Return the [x, y] coordinate for the center point of the cell that contains the specified text.  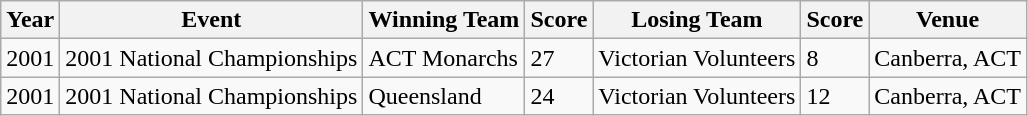
Queensland [444, 96]
Venue [948, 20]
24 [559, 96]
Event [212, 20]
12 [835, 96]
27 [559, 58]
Winning Team [444, 20]
8 [835, 58]
ACT Monarchs [444, 58]
Year [30, 20]
Losing Team [697, 20]
